Determine the (x, y) coordinate at the center of the cell enclosing the given text.  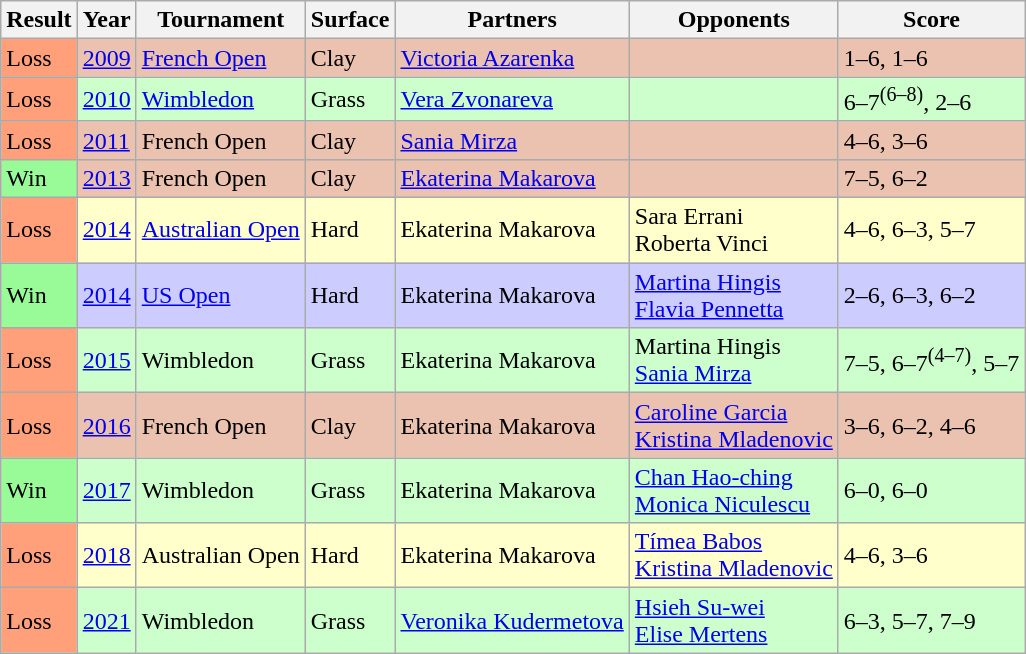
Sara Errani Roberta Vinci (734, 230)
Partners (512, 20)
3–6, 6–2, 4–6 (931, 426)
Vera Zvonareva (512, 100)
Veronika Kudermetova (512, 620)
2017 (106, 490)
4–6, 6–3, 5–7 (931, 230)
Martina Hingis Sania Mirza (734, 360)
US Open (220, 296)
Tournament (220, 20)
7–5, 6–2 (931, 178)
Opponents (734, 20)
2009 (106, 58)
6–0, 6–0 (931, 490)
2021 (106, 620)
2010 (106, 100)
6–3, 5–7, 7–9 (931, 620)
Victoria Azarenka (512, 58)
Year (106, 20)
Hsieh Su-wei Elise Mertens (734, 620)
Surface (350, 20)
Tímea Babos Kristina Mladenovic (734, 556)
Caroline Garcia Kristina Mladenovic (734, 426)
Score (931, 20)
2011 (106, 140)
2016 (106, 426)
Result (39, 20)
6–7(6–8), 2–6 (931, 100)
7–5, 6–7(4–7), 5–7 (931, 360)
Sania Mirza (512, 140)
2013 (106, 178)
2–6, 6–3, 6–2 (931, 296)
Martina Hingis Flavia Pennetta (734, 296)
Chan Hao-ching Monica Niculescu (734, 490)
2015 (106, 360)
1–6, 1–6 (931, 58)
2018 (106, 556)
